Search for the cell housing the specified text and yield its (X, Y) center coordinate. 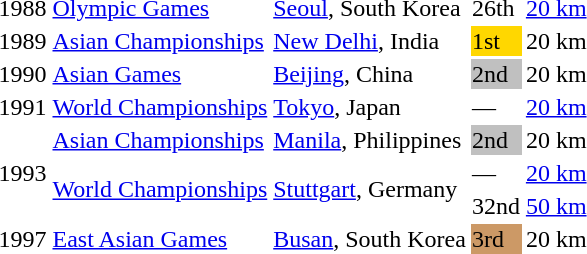
New Delhi, India (370, 41)
Asian Games (160, 74)
3rd (496, 239)
Busan, South Korea (370, 239)
1st (496, 41)
East Asian Games (160, 239)
Manila, Philippines (370, 140)
32nd (496, 206)
Beijing, China (370, 74)
Tokyo, Japan (370, 107)
Stuttgart, Germany (370, 190)
